Return [x, y] of the center of cell containing provided text 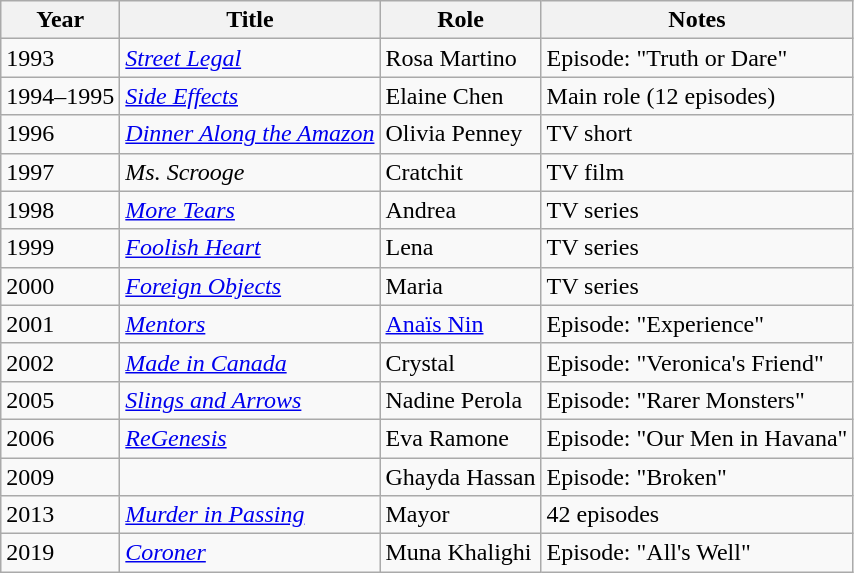
1999 [60, 248]
Episode: "All's Well" [697, 553]
Anaïs Nin [460, 324]
Notes [697, 20]
Episode: "Rarer Monsters" [697, 400]
TV short [697, 134]
Mayor [460, 515]
1998 [60, 210]
Main role (12 episodes) [697, 96]
Lena [460, 248]
Coroner [250, 553]
2013 [60, 515]
Episode: "Truth or Dare" [697, 58]
Slings and Arrows [250, 400]
Eva Ramone [460, 438]
Crystal [460, 362]
1997 [60, 172]
Episode: "Broken" [697, 477]
Mentors [250, 324]
Murder in Passing [250, 515]
Cratchit [460, 172]
ReGenesis [250, 438]
TV film [697, 172]
Ms. Scrooge [250, 172]
1994–1995 [60, 96]
2001 [60, 324]
2009 [60, 477]
Muna Khalighi [460, 553]
Episode: "Veronica's Friend" [697, 362]
Episode: "Experience" [697, 324]
Foolish Heart [250, 248]
2002 [60, 362]
1993 [60, 58]
Year [60, 20]
Olivia Penney [460, 134]
Foreign Objects [250, 286]
2006 [60, 438]
2005 [60, 400]
Dinner Along the Amazon [250, 134]
Side Effects [250, 96]
Ghayda Hassan [460, 477]
Rosa Martino [460, 58]
Maria [460, 286]
Nadine Perola [460, 400]
Episode: "Our Men in Havana" [697, 438]
1996 [60, 134]
2019 [60, 553]
42 episodes [697, 515]
More Tears [250, 210]
Role [460, 20]
2000 [60, 286]
Elaine Chen [460, 96]
Title [250, 20]
Andrea [460, 210]
Street Legal [250, 58]
Made in Canada [250, 362]
